Capture the cell that displays the provided text and extract its [x, y] central coordinate. 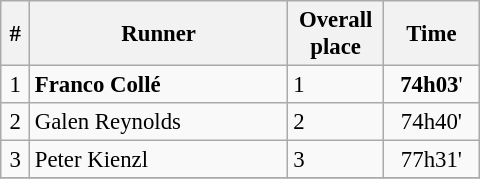
77h31' [432, 160]
Runner [158, 34]
74h40' [432, 122]
# [16, 34]
Time [432, 34]
74h03' [432, 85]
Galen Reynolds [158, 122]
Peter Kienzl [158, 160]
Overall place [336, 34]
Franco Collé [158, 85]
